Find where the given text appears and provide that cell's center as (X, Y) coordinate. 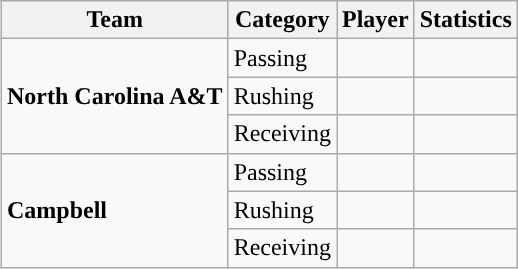
North Carolina A&T (114, 96)
Statistics (466, 20)
Team (114, 20)
Campbell (114, 210)
Player (375, 20)
Category (282, 20)
